Determine the [X, Y] coordinate at the center of the cell enclosing the given text.  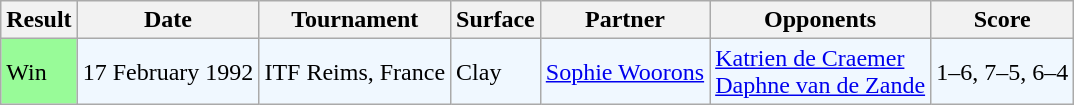
Katrien de Craemer Daphne van de Zande [820, 72]
1–6, 7–5, 6–4 [1002, 72]
Partner [624, 20]
Score [1002, 20]
Surface [496, 20]
Result [39, 20]
ITF Reims, France [355, 72]
Opponents [820, 20]
Date [168, 20]
Tournament [355, 20]
Clay [496, 72]
17 February 1992 [168, 72]
Sophie Woorons [624, 72]
Win [39, 72]
